Find where the given text appears and provide that cell's center as [X, Y] coordinate. 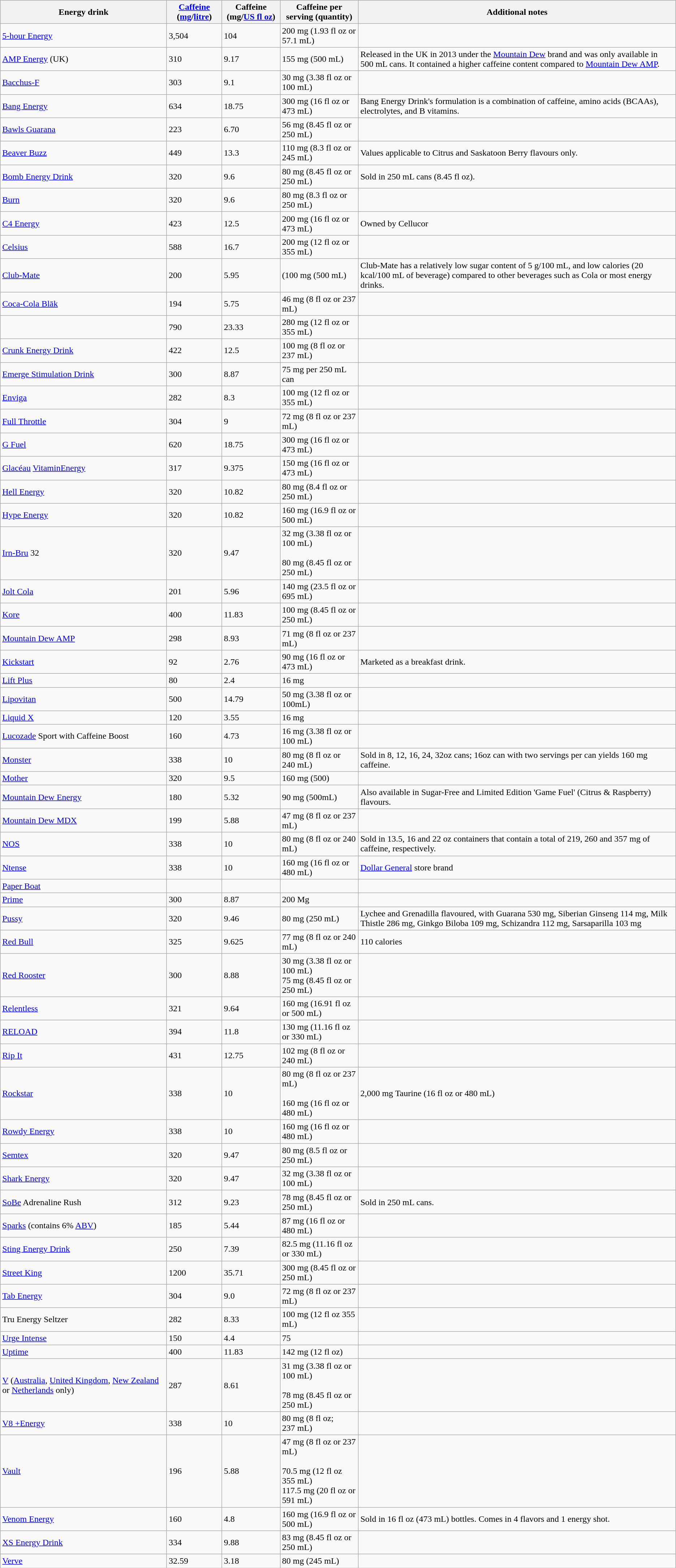
7.39 [251, 1249]
Sold in 16 fl oz (473 mL) bottles. Comes in 4 flavors and 1 energy shot. [517, 1519]
588 [194, 247]
2.4 [251, 680]
9.46 [251, 918]
Semtex [84, 1155]
120 [194, 718]
Lucozade Sport with Caffeine Boost [84, 737]
9 [251, 421]
2,000 mg Taurine (16 fl oz or 480 mL) [517, 1094]
4.73 [251, 737]
Liquid X [84, 718]
194 [194, 303]
Owned by Cellucor [517, 223]
11.8 [251, 1032]
14.79 [251, 699]
Rowdy Energy [84, 1132]
200 mg (16 fl oz or 473 mL) [319, 223]
150 [194, 1338]
2.76 [251, 661]
80 mg (8 fl oz or 237 mL)160 mg (16 fl oz or 480 mL) [319, 1094]
Sold in 13.5, 16 and 22 oz containers that contain a total of 219, 260 and 357 mg of caffeine, respectively. [517, 844]
9.0 [251, 1296]
35.71 [251, 1272]
130 mg (11.16 fl oz or 330 mL) [319, 1032]
Caffeine (mg/litre) [194, 12]
Kickstart [84, 661]
Sold in 250 mL cans (8.45 fl oz). [517, 176]
110 calories [517, 942]
Pussy [84, 918]
Venom Energy [84, 1519]
Bacchus-F [84, 82]
C4 Energy [84, 223]
16 mg (3.38 fl oz or 100 mL) [319, 737]
5-hour Energy [84, 35]
90 mg (16 fl oz or 473 mL) [319, 661]
31 mg (3.38 fl oz or 100 mL)78 mg (8.45 fl oz or 250 mL) [319, 1385]
Lift Plus [84, 680]
9.23 [251, 1202]
Club-Mate [84, 275]
449 [194, 153]
321 [194, 1008]
Crunk Energy Drink [84, 351]
Sold in 250 mL cans. [517, 1202]
300 mg (8.45 fl oz or 250 mL) [319, 1272]
1200 [194, 1272]
56 mg (8.45 fl oz or 250 mL) [319, 129]
9.625 [251, 942]
4.4 [251, 1338]
Relentless [84, 1008]
32 mg (3.38 fl oz or 100 mL)80 mg (8.45 fl oz or 250 mL) [319, 553]
5.32 [251, 797]
Mountain Dew MDX [84, 820]
NOS [84, 844]
Values applicable to Citrus and Saskatoon Berry flavours only. [517, 153]
5.95 [251, 275]
92 [194, 661]
Glacéau VitaminEnergy [84, 468]
80 mg (8.4 fl oz or 250 mL) [319, 492]
5.44 [251, 1225]
Street King [84, 1272]
Urge Intense [84, 1338]
RELOAD [84, 1032]
47 mg (8 fl oz or 237 mL)70.5 mg (12 fl oz 355 mL) 117.5 mg (20 fl oz or 591 mL) [319, 1471]
298 [194, 638]
5.96 [251, 591]
32 mg (3.38 fl oz or 100 mL) [319, 1178]
77 mg (8 fl oz or 240 mL) [319, 942]
Bang Energy [84, 106]
Ntense [84, 867]
Beaver Buzz [84, 153]
196 [194, 1471]
16.7 [251, 247]
200 [194, 275]
AMP Energy (UK) [84, 59]
30 mg (3.38 fl oz or 100 mL) [319, 82]
200 Mg [319, 900]
142 mg (12 fl oz) [319, 1352]
Additional notes [517, 12]
334 [194, 1542]
Vault [84, 1471]
8.88 [251, 975]
87 mg (16 fl oz or 480 mL) [319, 1225]
32.59 [194, 1561]
8.61 [251, 1385]
80 mg (8.5 fl oz or 250 mL) [319, 1155]
500 [194, 699]
50 mg (3.38 fl oz or 100mL) [319, 699]
634 [194, 106]
13.3 [251, 153]
Lipovitan [84, 699]
312 [194, 1202]
223 [194, 129]
V (Australia, United Kingdom, New Zealand or Netherlands only) [84, 1385]
310 [194, 59]
140 mg (23.5 fl oz or 695 mL) [319, 591]
9.88 [251, 1542]
423 [194, 223]
Mother [84, 778]
SoBe Adrenaline Rush [84, 1202]
Hell Energy [84, 492]
160 mg (500) [319, 778]
8.93 [251, 638]
Paper Boat [84, 886]
Shark Energy [84, 1178]
80 [194, 680]
303 [194, 82]
110 mg (8.3 fl oz or 245 mL) [319, 153]
Kore [84, 614]
75 mg per 250 mL can [319, 374]
(100 mg (500 mL) [319, 275]
287 [194, 1385]
180 [194, 797]
Emerge Stimulation Drink [84, 374]
80 mg (8.45 fl oz or 250 mL) [319, 176]
78 mg (8.45 fl oz or 250 mL) [319, 1202]
Jolt Cola [84, 591]
71 mg (8 fl oz or 237 mL) [319, 638]
Also available in Sugar-Free and Limited Edition 'Game Fuel' (Citrus & Raspberry) flavours. [517, 797]
3.18 [251, 1561]
Bomb Energy Drink [84, 176]
5.75 [251, 303]
431 [194, 1055]
Bang Energy Drink's formulation is a combination of caffeine, amino acids (BCAAs), electrolytes, and B vitamins. [517, 106]
75 [319, 1338]
102 mg (8 fl oz or 240 mL) [319, 1055]
Enviga [84, 398]
80 mg (245 mL) [319, 1561]
Marketed as a breakfast drink. [517, 661]
Tab Energy [84, 1296]
Mountain Dew Energy [84, 797]
325 [194, 942]
250 [194, 1249]
XS Energy Drink [84, 1542]
23.33 [251, 327]
9.1 [251, 82]
Uptime [84, 1352]
Rip It [84, 1055]
790 [194, 327]
620 [194, 445]
Red Rooster [84, 975]
150 mg (16 fl oz or 473 mL) [319, 468]
Celsius [84, 247]
Mountain Dew AMP [84, 638]
V8 +Energy [84, 1423]
199 [194, 820]
Hype Energy [84, 515]
Energy drink [84, 12]
83 mg (8.45 fl oz or 250 mL) [319, 1542]
80 mg (8.3 fl oz or 250 mL) [319, 200]
Tru Energy Seltzer [84, 1319]
82.5 mg (11.16 fl oz or 330 mL) [319, 1249]
104 [251, 35]
160 mg (16.91 fl oz or 500 mL) [319, 1008]
100 mg (8.45 fl oz or 250 mL) [319, 614]
Dollar General store brand [517, 867]
Rockstar [84, 1094]
6.70 [251, 129]
9.17 [251, 59]
Full Throttle [84, 421]
Sold in 8, 12, 16, 24, 32oz cans; 16oz can with two servings per can yields 160 mg caffeine. [517, 760]
100 mg (12 fl oz 355 mL) [319, 1319]
185 [194, 1225]
Coca-Cola Blāk [84, 303]
9.5 [251, 778]
Monster [84, 760]
90 mg (500mL) [319, 797]
Verve [84, 1561]
Prime [84, 900]
9.375 [251, 468]
201 [194, 591]
280 mg (12 fl oz or 355 mL) [319, 327]
3,504 [194, 35]
100 mg (12 fl oz or 355 mL) [319, 398]
Bawls Guarana [84, 129]
12.75 [251, 1055]
47 mg (8 fl oz or 237 mL) [319, 820]
317 [194, 468]
200 mg (12 fl oz or 355 mL) [319, 247]
8.3 [251, 398]
G Fuel [84, 445]
46 mg (8 fl oz or 237 mL) [319, 303]
Caffeine(mg/US fl oz) [251, 12]
80 mg (250 mL) [319, 918]
Irn-Bru 32 [84, 553]
30 mg (3.38 fl oz or 100 mL)75 mg (8.45 fl oz or 250 mL) [319, 975]
8.33 [251, 1319]
80 mg (8 fl oz; 237 mL) [319, 1423]
Red Bull [84, 942]
9.64 [251, 1008]
Burn [84, 200]
3.55 [251, 718]
422 [194, 351]
155 mg (500 mL) [319, 59]
Sting Energy Drink [84, 1249]
Sparks (contains 6% ABV) [84, 1225]
100 mg (8 fl oz or 237 mL) [319, 351]
394 [194, 1032]
200 mg (1.93 fl oz or 57.1 mL) [319, 35]
4.8 [251, 1519]
Caffeine per serving (quantity) [319, 12]
